Extract the [x, y] coordinate from the center of the cell holding the provided text.  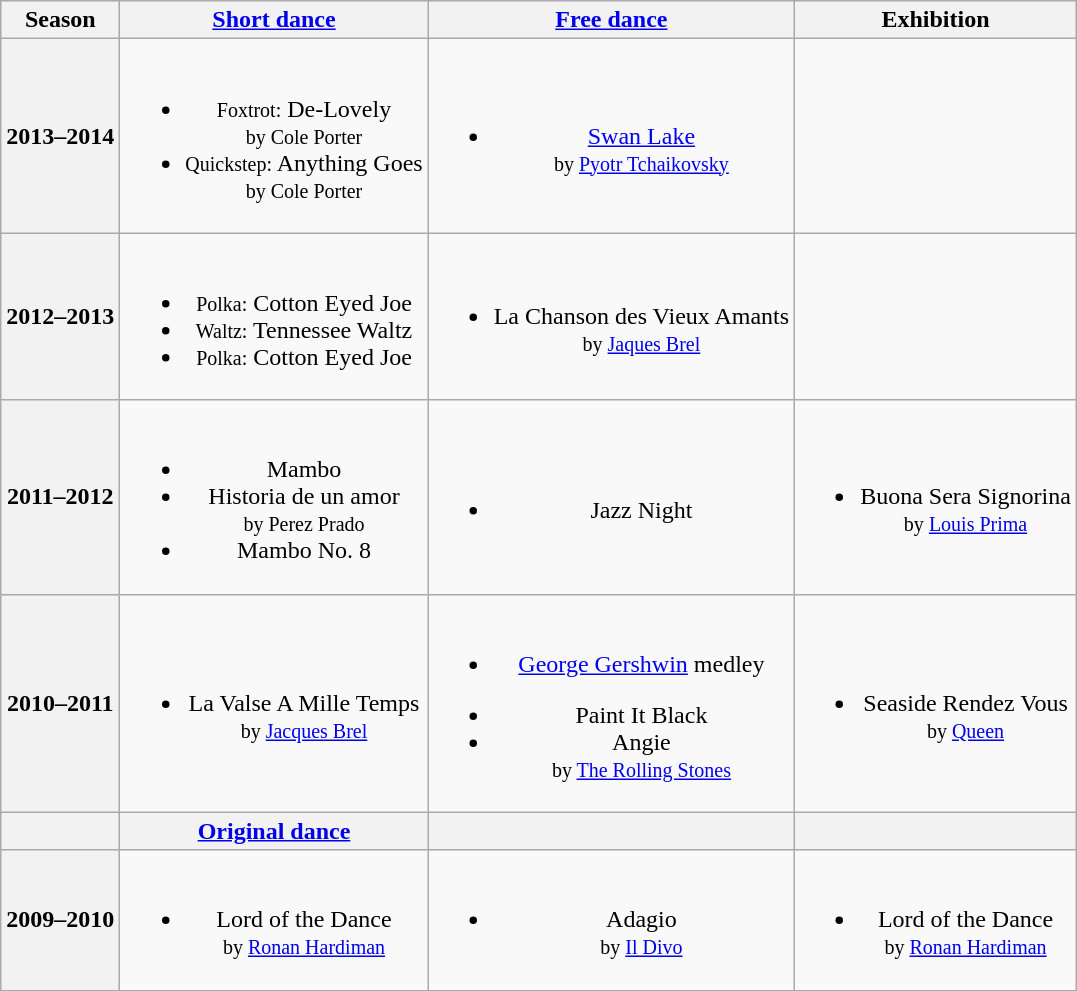
Polka: Cotton Eyed JoeWaltz: Tennessee WaltzPolka: Cotton Eyed Joe [274, 316]
Free dance [611, 20]
Seaside Rendez Vous by Queen [936, 703]
2011–2012 [60, 497]
Season [60, 20]
Buona Sera Signorina by Louis Prima [936, 497]
Swan Lake by Pyotr Tchaikovsky [611, 136]
Exhibition [936, 20]
2010–2011 [60, 703]
Original dance [274, 831]
Adagio by Il Divo [611, 920]
2012–2013 [60, 316]
2009–2010 [60, 920]
La Valse A Mille Temps by Jacques Brel [274, 703]
George Gershwin medleyPaint It BlackAngie by The Rolling Stones [611, 703]
Foxtrot: De-Lovely by Cole Porter Quickstep: Anything Goes by Cole Porter [274, 136]
2013–2014 [60, 136]
La Chanson des Vieux Amants by Jaques Brel [611, 316]
Jazz Night [611, 497]
Short dance [274, 20]
MamboHistoria de un amor by Perez Prado Mambo No. 8 [274, 497]
